From the cell containing the given text, extract its center point as [X, Y] coordinate. 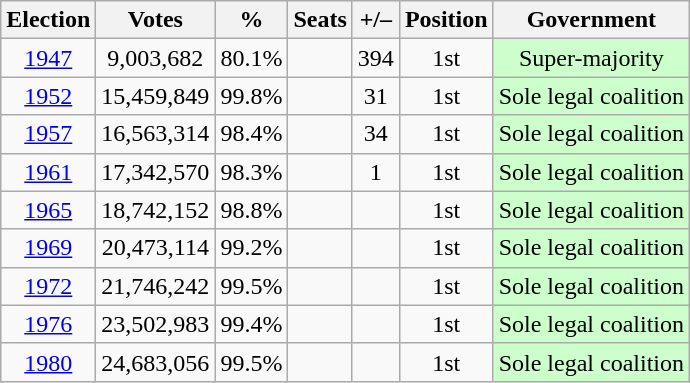
Votes [156, 20]
16,563,314 [156, 134]
1952 [48, 96]
394 [376, 58]
1957 [48, 134]
+/– [376, 20]
18,742,152 [156, 210]
9,003,682 [156, 58]
Seats [320, 20]
17,342,570 [156, 172]
1976 [48, 324]
98.8% [252, 210]
1961 [48, 172]
31 [376, 96]
21,746,242 [156, 286]
1980 [48, 362]
34 [376, 134]
Super-majority [591, 58]
15,459,849 [156, 96]
Government [591, 20]
1969 [48, 248]
% [252, 20]
1972 [48, 286]
23,502,983 [156, 324]
1965 [48, 210]
99.2% [252, 248]
1947 [48, 58]
1 [376, 172]
98.3% [252, 172]
80.1% [252, 58]
98.4% [252, 134]
99.8% [252, 96]
Position [446, 20]
Election [48, 20]
99.4% [252, 324]
20,473,114 [156, 248]
24,683,056 [156, 362]
